Determine the [x, y] coordinate at the center of the cell enclosing the given text.  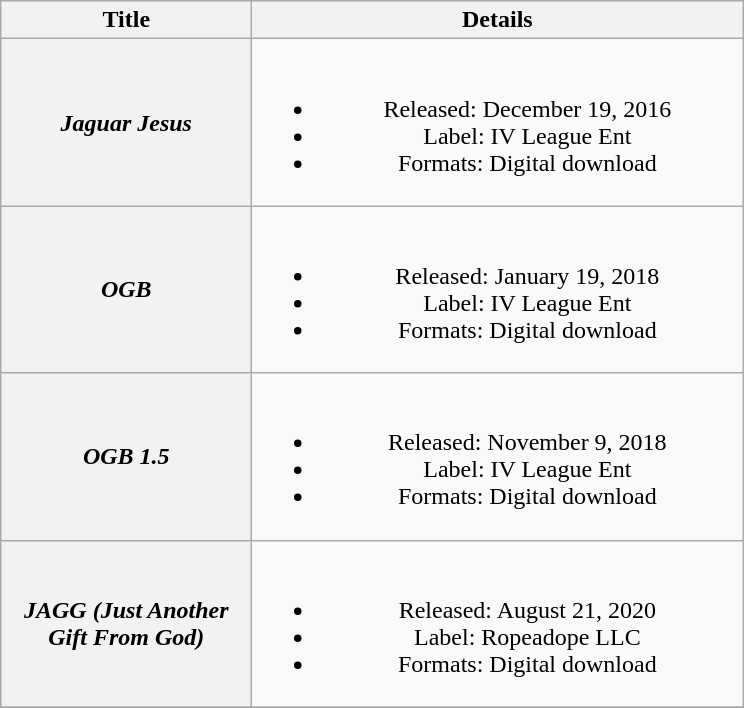
Jaguar Jesus [126, 122]
OGB [126, 290]
Released: January 19, 2018Label: IV League EntFormats: Digital download [498, 290]
JAGG (Just Another Gift From God) [126, 624]
Released: December 19, 2016Label: IV League EntFormats: Digital download [498, 122]
Title [126, 20]
OGB 1.5 [126, 456]
Released: November 9, 2018Label: IV League EntFormats: Digital download [498, 456]
Details [498, 20]
Released: August 21, 2020Label: Ropeadope LLCFormats: Digital download [498, 624]
